Find where the given text appears and provide that cell's center as (X, Y) coordinate. 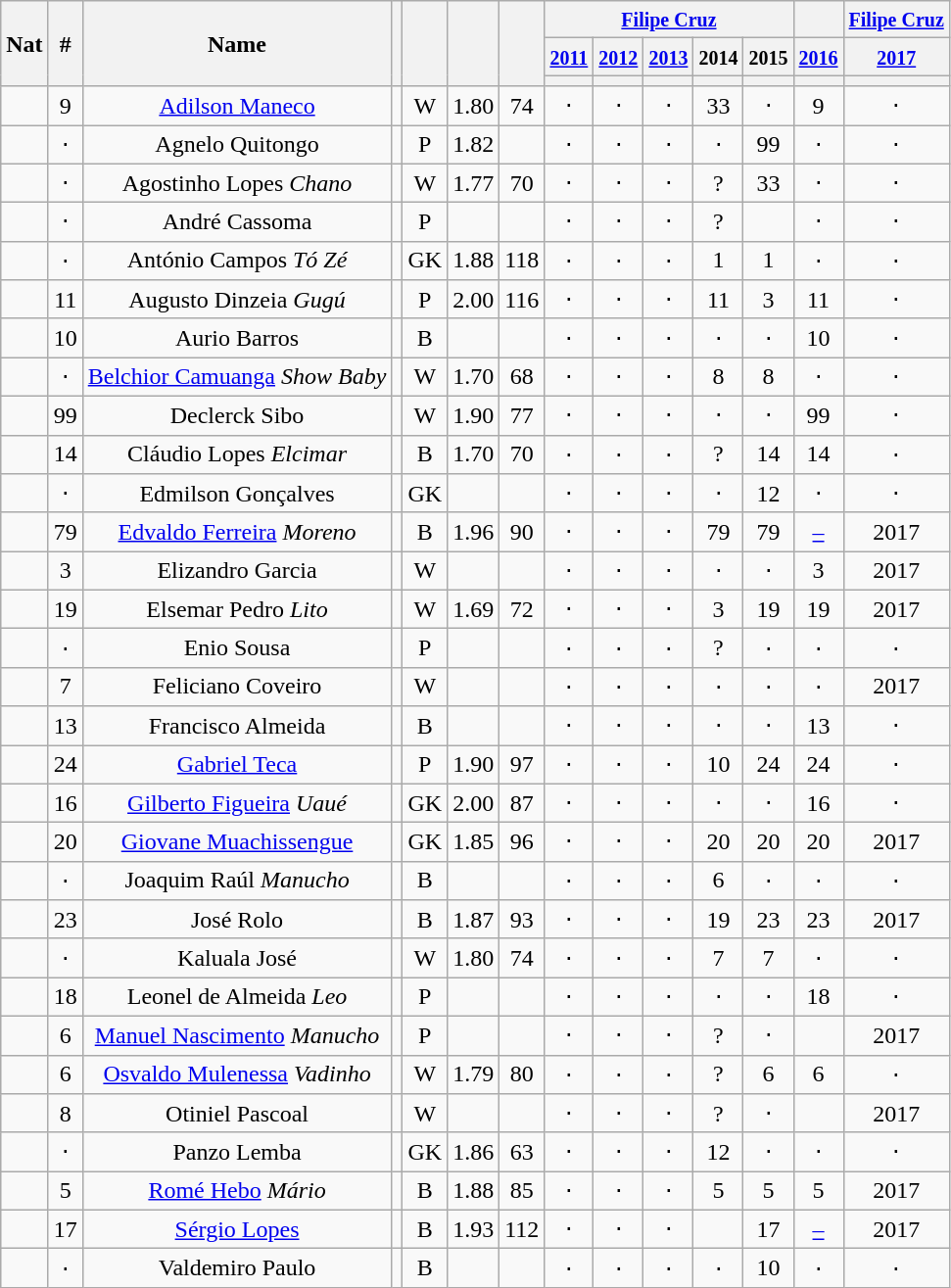
Agostinho Lopes Chano (237, 183)
Joaquim Raúl Manucho (237, 881)
Romé Hebo Mário (237, 1191)
2015 (768, 57)
112 (522, 1229)
116 (522, 300)
63 (522, 1152)
2011 (569, 57)
90 (522, 532)
Agnelo Quitongo (237, 145)
118 (522, 261)
1.82 (474, 145)
José Rolo (237, 920)
Kaluala José (237, 958)
96 (522, 842)
1.79 (474, 1074)
Panzo Lemba (237, 1152)
1.77 (474, 183)
Enio Sousa (237, 648)
Edvaldo Ferreira Moreno (237, 532)
93 (522, 920)
1.86 (474, 1152)
André Cassoma (237, 222)
Leonel de Almeida Leo (237, 997)
Feliciano Coveiro (237, 687)
Francisco Almeida (237, 726)
Gilberto Figueira Uaué (237, 803)
Cláudio Lopes Elcimar (237, 454)
1.96 (474, 532)
Adilson Maneco (237, 106)
2013 (668, 57)
2014 (719, 57)
85 (522, 1191)
Elsemar Pedro Lito (237, 609)
Sérgio Lopes (237, 1229)
1.93 (474, 1229)
# (65, 43)
1.85 (474, 842)
2016 (819, 57)
Nat (24, 43)
Edmilson Gonçalves (237, 494)
Name (237, 43)
Osvaldo Mulenessa Vadinho (237, 1074)
António Campos Tó Zé (237, 261)
Valdemiro Paulo (237, 1268)
Belchior Camuanga Show Baby (237, 377)
Otiniel Pascoal (237, 1114)
Aurio Barros (237, 338)
Elizandro Garcia (237, 571)
Gabriel Teca (237, 764)
1.87 (474, 920)
68 (522, 377)
Declerck Sibo (237, 415)
Manuel Nascimento Manucho (237, 1035)
87 (522, 803)
1.69 (474, 609)
Giovane Muachissengue (237, 842)
97 (522, 764)
Augusto Dinzeia Gugú (237, 300)
77 (522, 415)
72 (522, 609)
80 (522, 1074)
2012 (619, 57)
